Locate the cell with the specified text and output its [X, Y] center coordinate. 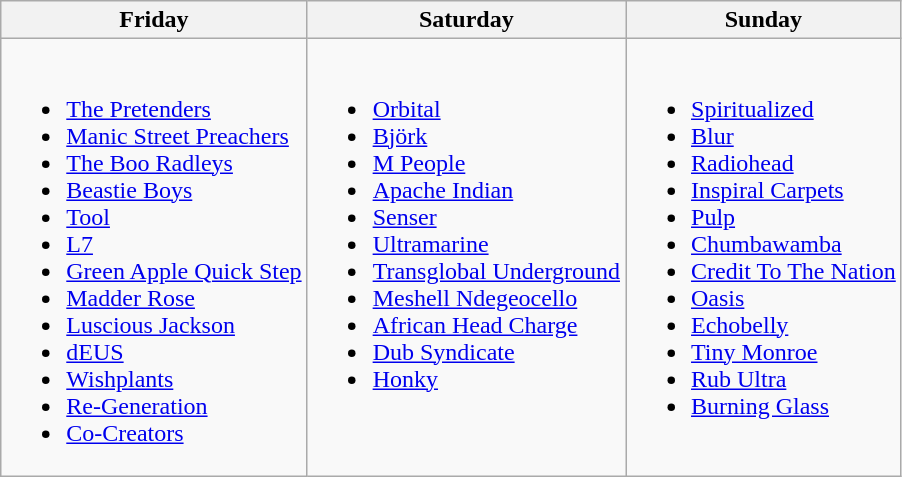
SpiritualizedBlurRadioheadInspiral CarpetsPulpChumbawambaCredit To The NationOasisEchobellyTiny MonroeRub UltraBurning Glass [764, 258]
OrbitalBjörkM PeopleApache IndianSenserUltramarineTransglobal UndergroundMeshell NdegeocelloAfrican Head ChargeDub SyndicateHonky [466, 258]
Friday [154, 20]
Saturday [466, 20]
Sunday [764, 20]
